Search for the cell housing the specified text and yield its [X, Y] center coordinate. 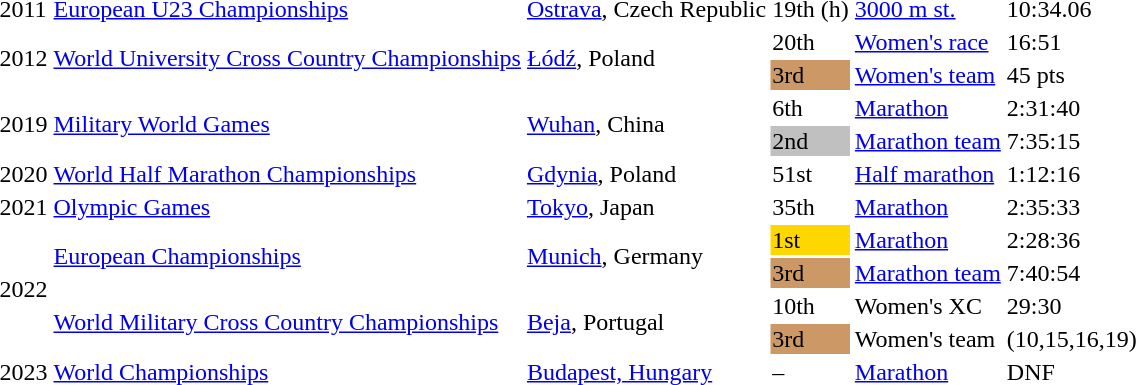
Women's XC [928, 306]
Military World Games [287, 124]
35th [811, 207]
Wuhan, China [646, 124]
Tokyo, Japan [646, 207]
Łódź, Poland [646, 58]
Munich, Germany [646, 256]
World University Cross Country Championships [287, 58]
2nd [811, 141]
Half marathon [928, 174]
Women's race [928, 42]
51st [811, 174]
European Championships [287, 256]
20th [811, 42]
Gdynia, Poland [646, 174]
Beja, Portugal [646, 322]
World Military Cross Country Championships [287, 322]
Olympic Games [287, 207]
10th [811, 306]
World Half Marathon Championships [287, 174]
6th [811, 108]
1st [811, 240]
